From the cell containing the given text, extract its center point as [X, Y] coordinate. 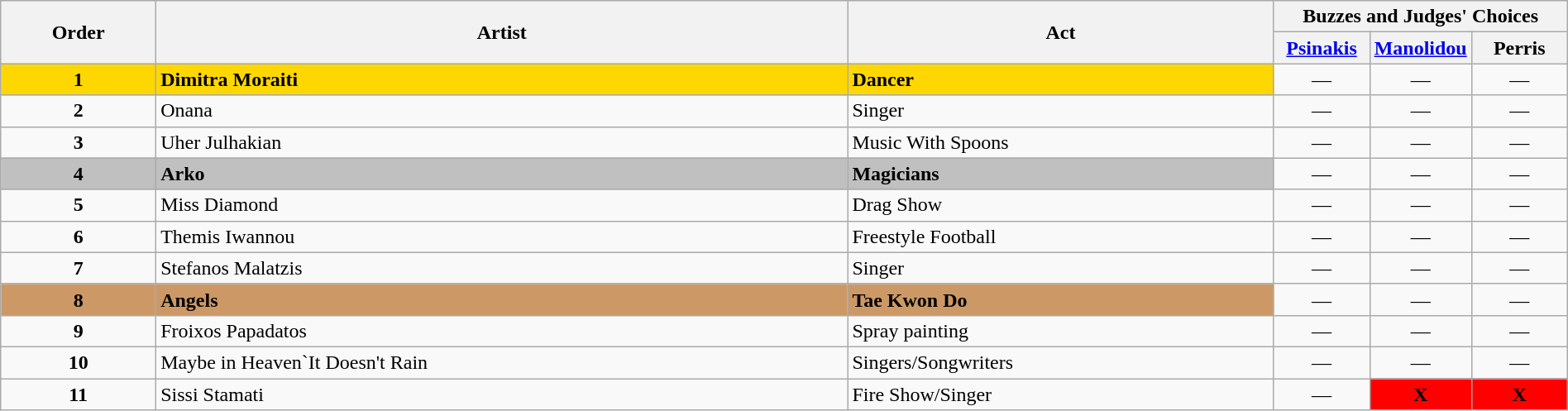
Buzzes and Judges' Choices [1421, 17]
Arko [502, 174]
Froixos Papadatos [502, 331]
Drag Show [1060, 205]
7 [79, 268]
Music With Spoons [1060, 142]
Uher Julhakian [502, 142]
3 [79, 142]
Onana [502, 111]
Dimitra Moraiti [502, 79]
Miss Diamond [502, 205]
2 [79, 111]
Singers/Songwriters [1060, 362]
5 [79, 205]
Act [1060, 32]
Freestyle Football [1060, 237]
Stefanos Malatzis [502, 268]
Magicians [1060, 174]
Artist [502, 32]
6 [79, 237]
11 [79, 394]
Sissi Stamati [502, 394]
4 [79, 174]
10 [79, 362]
Dancer [1060, 79]
Perris [1519, 48]
Spray painting [1060, 331]
Fire Show/Singer [1060, 394]
Maybe in Heaven`It Doesn't Rain [502, 362]
Order [79, 32]
Manolidou [1421, 48]
9 [79, 331]
Angels [502, 299]
1 [79, 79]
Psinakis [1322, 48]
Tae Kwon Do [1060, 299]
Themis Iwannou [502, 237]
8 [79, 299]
